Capture the cell that displays the provided text and extract its (x, y) central coordinate. 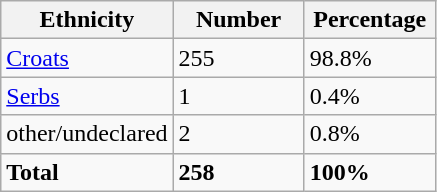
other/undeclared (87, 134)
Percentage (370, 20)
2 (238, 134)
1 (238, 96)
0.8% (370, 134)
Ethnicity (87, 20)
Number (238, 20)
Croats (87, 58)
258 (238, 172)
100% (370, 172)
Serbs (87, 96)
Total (87, 172)
0.4% (370, 96)
98.8% (370, 58)
255 (238, 58)
